Detect which cell encompasses the target text, then output its (X, Y) center coordinate. 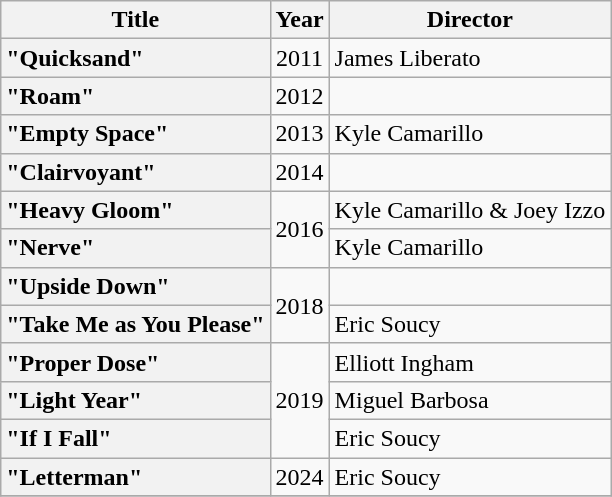
Elliott Ingham (470, 362)
"Quicksand" (136, 58)
"Light Year" (136, 400)
2011 (300, 58)
2013 (300, 134)
Title (136, 20)
Year (300, 20)
2012 (300, 96)
"Upside Down" (136, 286)
"Empty Space" (136, 134)
Miguel Barbosa (470, 400)
2019 (300, 400)
"Heavy Gloom" (136, 210)
Kyle Camarillo & Joey Izzo (470, 210)
2024 (300, 477)
James Liberato (470, 58)
2014 (300, 172)
2018 (300, 305)
"Take Me as You Please" (136, 324)
"Letterman" (136, 477)
Director (470, 20)
"If I Fall" (136, 438)
"Clairvoyant" (136, 172)
"Proper Dose" (136, 362)
"Roam" (136, 96)
"Nerve" (136, 248)
2016 (300, 229)
